Provide the [x, y] coordinate of the cell's center where the given text is located.  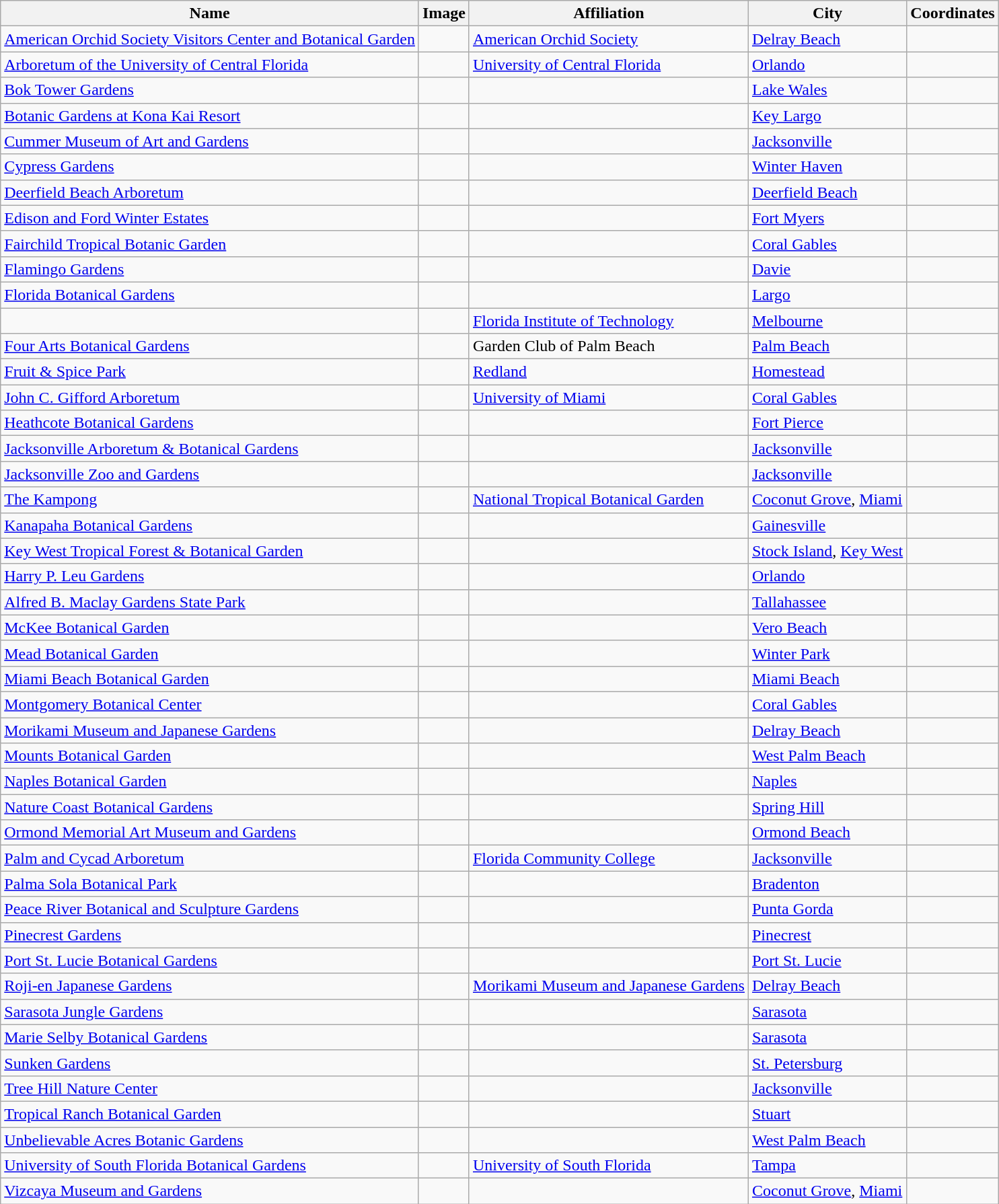
St. Petersburg [827, 1063]
Gainesville [827, 525]
Melbourne [827, 321]
Florida Community College [608, 858]
Nature Coast Botanical Gardens [210, 807]
Mounts Botanical Garden [210, 756]
University of Central Florida [608, 65]
Miami Beach Botanical Garden [210, 679]
Edison and Ford Winter Estates [210, 218]
Palma Sola Botanical Park [210, 884]
Bradenton [827, 884]
Jacksonville Zoo and Gardens [210, 474]
City [827, 13]
University of South Florida [608, 1166]
Miami Beach [827, 679]
Mead Botanical Garden [210, 653]
Coordinates [953, 13]
Sarasota Jungle Gardens [210, 1012]
Deerfield Beach [827, 192]
Vizcaya Museum and Gardens [210, 1191]
Affiliation [608, 13]
American Orchid Society [608, 39]
Palm Beach [827, 346]
Tree Hill Nature Center [210, 1088]
Pinecrest [827, 935]
Naples [827, 782]
Tallahassee [827, 602]
Four Arts Botanical Gardens [210, 346]
Garden Club of Palm Beach [608, 346]
Cummer Museum of Art and Gardens [210, 141]
University of South Florida Botanical Gardens [210, 1166]
Ormond Memorial Art Museum and Gardens [210, 833]
Largo [827, 295]
Fruit & Spice Park [210, 372]
Peace River Botanical and Sculpture Gardens [210, 909]
Arboretum of the University of Central Florida [210, 65]
Montgomery Botanical Center [210, 704]
Botanic Gardens at Kona Kai Resort [210, 116]
Alfred B. Maclay Gardens State Park [210, 602]
Heathcote Botanical Gardens [210, 423]
Port St. Lucie Botanical Gardens [210, 961]
Kanapaha Botanical Gardens [210, 525]
Vero Beach [827, 628]
Naples Botanical Garden [210, 782]
Redland [608, 372]
Key West Tropical Forest & Botanical Garden [210, 551]
Lake Wales [827, 90]
Stock Island, Key West [827, 551]
National Tropical Botanical Garden [608, 500]
Winter Park [827, 653]
Unbelievable Acres Botanic Gardens [210, 1140]
Spring Hill [827, 807]
University of Miami [608, 398]
Punta Gorda [827, 909]
Bok Tower Gardens [210, 90]
Marie Selby Botanical Gardens [210, 1037]
Key Largo [827, 116]
Harry P. Leu Gardens [210, 576]
Stuart [827, 1114]
McKee Botanical Garden [210, 628]
Name [210, 13]
Flamingo Gardens [210, 269]
The Kampong [210, 500]
Deerfield Beach Arboretum [210, 192]
Davie [827, 269]
Jacksonville Arboretum & Botanical Gardens [210, 449]
Port St. Lucie [827, 961]
Ormond Beach [827, 833]
John C. Gifford Arboretum [210, 398]
Palm and Cycad Arboretum [210, 858]
Tampa [827, 1166]
Tropical Ranch Botanical Garden [210, 1114]
Pinecrest Gardens [210, 935]
Florida Botanical Gardens [210, 295]
Fort Pierce [827, 423]
Fairchild Tropical Botanic Garden [210, 243]
Homestead [827, 372]
Fort Myers [827, 218]
Image [444, 13]
Cypress Gardens [210, 167]
Roji-en Japanese Gardens [210, 986]
Winter Haven [827, 167]
American Orchid Society Visitors Center and Botanical Garden [210, 39]
Florida Institute of Technology [608, 321]
Sunken Gardens [210, 1063]
